Determine the (X, Y) coordinate at the center of the cell enclosing the given text.  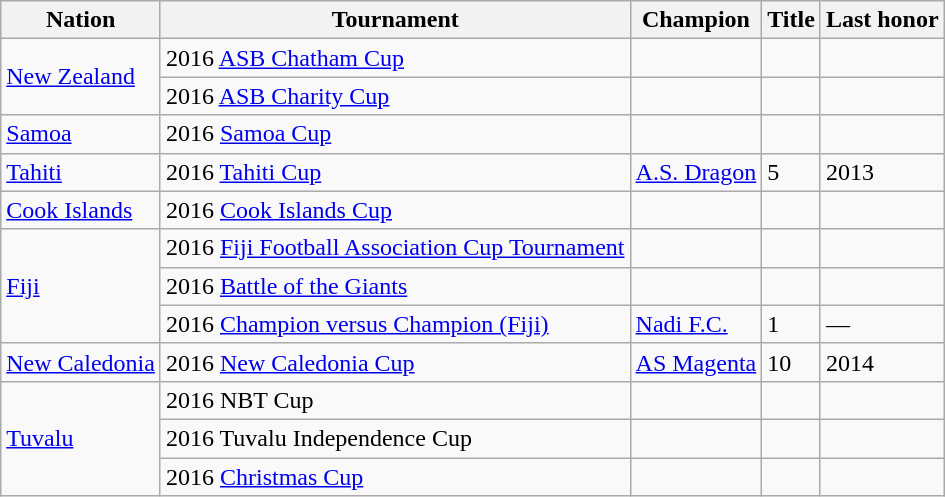
2016 ASB Charity Cup (395, 96)
A.S. Dragon (696, 172)
1 (792, 324)
New Zealand (81, 77)
Nadi F.C. (696, 324)
Cook Islands (81, 210)
2016 ASB Chatham Cup (395, 58)
2016 Christmas Cup (395, 477)
Tournament (395, 20)
2016 Samoa Cup (395, 134)
Fiji (81, 286)
2016 Champion versus Champion (Fiji) (395, 324)
2014 (882, 362)
2016 Cook Islands Cup (395, 210)
2013 (882, 172)
Samoa (81, 134)
Champion (696, 20)
Tahiti (81, 172)
2016 Fiji Football Association Cup Tournament (395, 248)
Tuvalu (81, 438)
AS Magenta (696, 362)
2016 Tuvalu Independence Cup (395, 438)
2016 New Caledonia Cup (395, 362)
10 (792, 362)
Nation (81, 20)
2016 Battle of the Giants (395, 286)
Title (792, 20)
Last honor (882, 20)
2016 NBT Cup (395, 400)
2016 Tahiti Cup (395, 172)
5 (792, 172)
— (882, 324)
New Caledonia (81, 362)
